Determine the (x, y) coordinate at the center of the cell enclosing the given text.  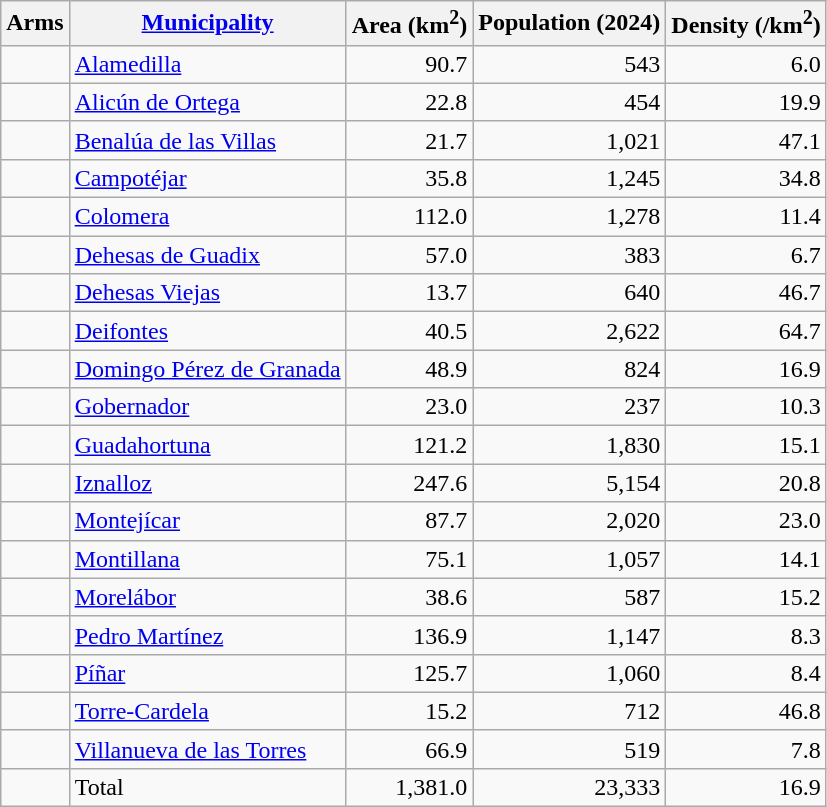
57.0 (410, 255)
Municipality (208, 24)
Density (/km2) (746, 24)
125.7 (410, 673)
587 (570, 597)
640 (570, 293)
Benalúa de las Villas (208, 140)
20.8 (746, 483)
5,154 (570, 483)
35.8 (410, 178)
1,057 (570, 559)
247.6 (410, 483)
Arms (35, 24)
136.9 (410, 635)
Domingo Pérez de Granada (208, 369)
6.7 (746, 255)
112.0 (410, 217)
824 (570, 369)
454 (570, 102)
22.8 (410, 102)
23,333 (570, 787)
1,147 (570, 635)
Colomera (208, 217)
75.1 (410, 559)
1,830 (570, 445)
Area (km2) (410, 24)
543 (570, 64)
21.7 (410, 140)
38.6 (410, 597)
14.1 (746, 559)
34.8 (746, 178)
Píñar (208, 673)
1,021 (570, 140)
Campotéjar (208, 178)
48.9 (410, 369)
40.5 (410, 331)
Total (208, 787)
Alamedilla (208, 64)
Gobernador (208, 407)
10.3 (746, 407)
712 (570, 711)
Montillana (208, 559)
383 (570, 255)
1,245 (570, 178)
Alicún de Ortega (208, 102)
8.3 (746, 635)
Guadahortuna (208, 445)
2,020 (570, 521)
7.8 (746, 749)
Villanueva de las Torres (208, 749)
66.9 (410, 749)
Montejícar (208, 521)
1,381.0 (410, 787)
8.4 (746, 673)
47.1 (746, 140)
519 (570, 749)
Torre-Cardela (208, 711)
121.2 (410, 445)
Pedro Martínez (208, 635)
1,278 (570, 217)
46.8 (746, 711)
64.7 (746, 331)
87.7 (410, 521)
Morelábor (208, 597)
Dehesas Viejas (208, 293)
13.7 (410, 293)
46.7 (746, 293)
1,060 (570, 673)
2,622 (570, 331)
6.0 (746, 64)
90.7 (410, 64)
237 (570, 407)
Dehesas de Guadix (208, 255)
11.4 (746, 217)
19.9 (746, 102)
15.1 (746, 445)
Iznalloz (208, 483)
Population (2024) (570, 24)
Deifontes (208, 331)
